Capture the cell that displays the provided text and extract its [X, Y] central coordinate. 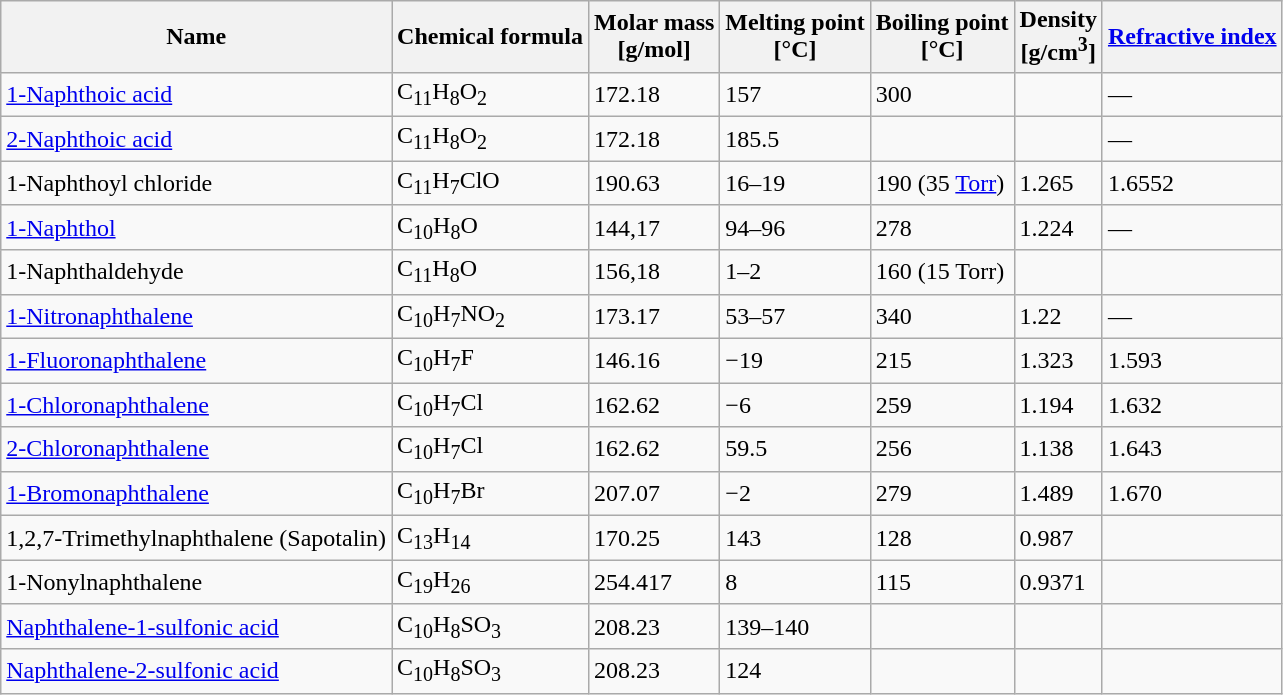
1.22 [1058, 316]
0.9371 [1058, 582]
259 [942, 405]
Name [196, 37]
160 (15 Torr) [942, 272]
1.6552 [1192, 183]
Density[g/cm3] [1058, 37]
143 [795, 538]
256 [942, 449]
C11H7ClO [490, 183]
2-Naphthoic acid [196, 139]
1-Naphthaldehyde [196, 272]
53–57 [795, 316]
C10H7Br [490, 493]
59.5 [795, 449]
C11H8O [490, 272]
1-Naphthol [196, 227]
1.323 [1058, 360]
Refractive index [1192, 37]
Chemical formula [490, 37]
279 [942, 493]
−2 [795, 493]
340 [942, 316]
215 [942, 360]
173.17 [654, 316]
Naphthalene-2-sulfonic acid [196, 671]
1-Naphthoyl chloride [196, 183]
1–2 [795, 272]
190 (35 Torr) [942, 183]
254.417 [654, 582]
C10H7NO2 [490, 316]
0.987 [1058, 538]
1.224 [1058, 227]
170.25 [654, 538]
16–19 [795, 183]
185.5 [795, 139]
207.07 [654, 493]
1-Bromonaphthalene [196, 493]
94–96 [795, 227]
115 [942, 582]
2-Chloronaphthalene [196, 449]
C13H14 [490, 538]
C19H26 [490, 582]
278 [942, 227]
C10H7F [490, 360]
Melting point[°C] [795, 37]
1.489 [1058, 493]
1.670 [1192, 493]
1-Chloronaphthalene [196, 405]
190.63 [654, 183]
156,18 [654, 272]
128 [942, 538]
157 [795, 94]
1-Nonylnaphthalene [196, 582]
Molar mass[g/mol] [654, 37]
1-Nitronaphthalene [196, 316]
−6 [795, 405]
139–140 [795, 626]
1.194 [1058, 405]
1.138 [1058, 449]
1.643 [1192, 449]
144,17 [654, 227]
1.265 [1058, 183]
1.593 [1192, 360]
−19 [795, 360]
146.16 [654, 360]
8 [795, 582]
1.632 [1192, 405]
Naphthalene-1-sulfonic acid [196, 626]
Boiling point[°C] [942, 37]
1-Fluoronaphthalene [196, 360]
C10H8O [490, 227]
1,2,7-Trimethylnaphthalene (Sapotalin) [196, 538]
1-Naphthoic acid [196, 94]
124 [795, 671]
300 [942, 94]
